Output the [X, Y] coordinate of the center of the cell containing the given text.  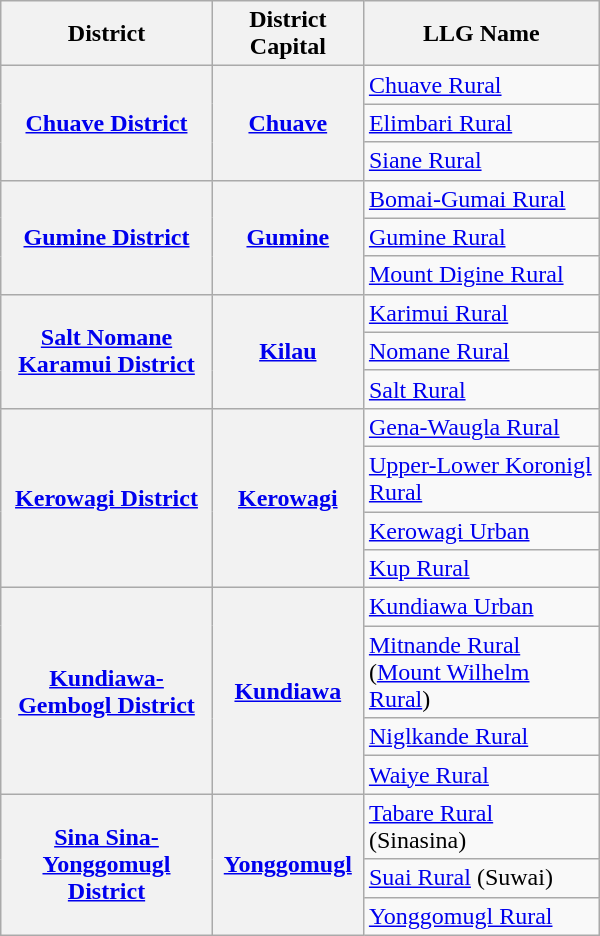
Gumine Rural [481, 237]
Karimui Rural [481, 313]
Kundiawa-Gembogl District [107, 691]
District Capital [288, 34]
Yonggomugl Rural [481, 916]
Suai Rural (Suwai) [481, 878]
Salt Nomane Karamui District [107, 351]
Nomane Rural [481, 351]
Kerowagi District [107, 498]
Tabare Rural (Sinasina) [481, 826]
Kerowagi [288, 498]
Kup Rural [481, 569]
Gumine District [107, 237]
Upper-Lower Koronigl Rural [481, 478]
Kilau [288, 351]
Mitnande Rural (Mount Wilhelm Rural) [481, 672]
Yonggomugl [288, 864]
Chuave Rural [481, 85]
Mount Digine Rural [481, 275]
Kerowagi Urban [481, 531]
LLG Name [481, 34]
Chuave District [107, 123]
Salt Rural [481, 389]
Kundiawa Urban [481, 607]
Waiye Rural [481, 775]
District [107, 34]
Siane Rural [481, 161]
Elimbari Rural [481, 123]
Gena-Waugla Rural [481, 427]
Kundiawa [288, 691]
Gumine [288, 237]
Sina Sina-Yonggomugl District [107, 864]
Bomai-Gumai Rural [481, 199]
Niglkande Rural [481, 737]
Chuave [288, 123]
